Determine the (x, y) coordinate at the center of the cell enclosing the given text.  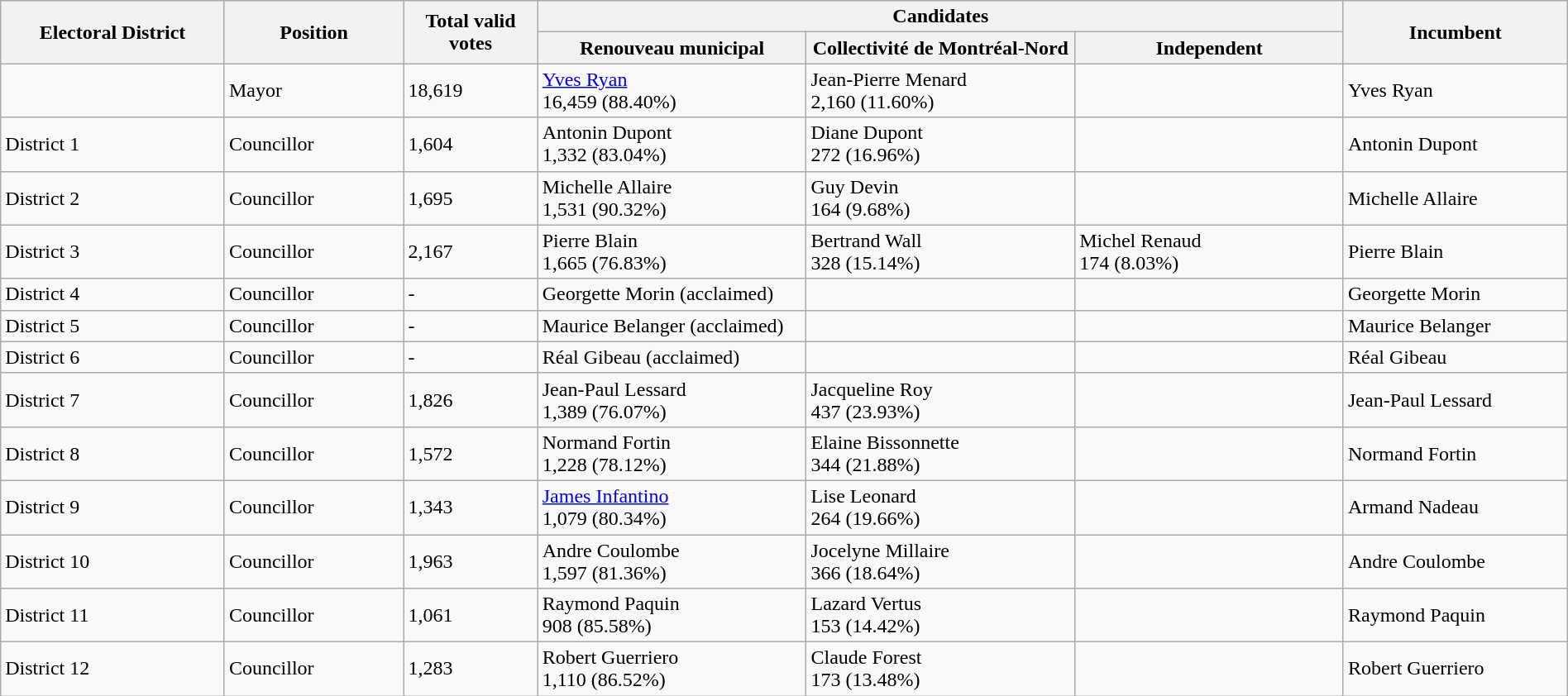
Antonin Dupont1,332 (83.04%) (672, 144)
Georgette Morin (1456, 294)
1,695 (471, 198)
Michelle Allaire1,531 (90.32%) (672, 198)
Robert Guerriero1,110 (86.52%) (672, 670)
Electoral District (112, 32)
Mayor (313, 91)
Andre Coulombe1,597 (81.36%) (672, 560)
Maurice Belanger (acclaimed) (672, 326)
Réal Gibeau (1456, 357)
District 11 (112, 615)
Raymond Paquin908 (85.58%) (672, 615)
1,283 (471, 670)
1,963 (471, 560)
James Infantino1,079 (80.34%) (672, 508)
Claude Forest173 (13.48%) (941, 670)
1,604 (471, 144)
Normand Fortin1,228 (78.12%) (672, 453)
Normand Fortin (1456, 453)
Michelle Allaire (1456, 198)
Andre Coulombe (1456, 560)
Jocelyne Millaire366 (18.64%) (941, 560)
District 1 (112, 144)
1,343 (471, 508)
Robert Guerriero (1456, 670)
Lise Leonard264 (19.66%) (941, 508)
Jean-Paul Lessard1,389 (76.07%) (672, 400)
District 2 (112, 198)
Raymond Paquin (1456, 615)
1,826 (471, 400)
2,167 (471, 251)
District 6 (112, 357)
Pierre Blain1,665 (76.83%) (672, 251)
District 8 (112, 453)
Georgette Morin (acclaimed) (672, 294)
Candidates (940, 17)
District 7 (112, 400)
Jean-Pierre Menard2,160 (11.60%) (941, 91)
District 3 (112, 251)
Yves Ryan16,459 (88.40%) (672, 91)
Total valid votes (471, 32)
Yves Ryan (1456, 91)
Elaine Bissonnette344 (21.88%) (941, 453)
Jean-Paul Lessard (1456, 400)
Independent (1209, 48)
Pierre Blain (1456, 251)
Jacqueline Roy437 (23.93%) (941, 400)
Renouveau municipal (672, 48)
Antonin Dupont (1456, 144)
Bertrand Wall328 (15.14%) (941, 251)
District 12 (112, 670)
District 4 (112, 294)
District 5 (112, 326)
Guy Devin164 (9.68%) (941, 198)
Diane Dupont272 (16.96%) (941, 144)
Réal Gibeau (acclaimed) (672, 357)
Michel Renaud174 (8.03%) (1209, 251)
Position (313, 32)
Maurice Belanger (1456, 326)
1,572 (471, 453)
1,061 (471, 615)
District 9 (112, 508)
Armand Nadeau (1456, 508)
Collectivité de Montréal-Nord (941, 48)
Incumbent (1456, 32)
District 10 (112, 560)
Lazard Vertus153 (14.42%) (941, 615)
18,619 (471, 91)
